Detect which cell encompasses the target text, then output its [x, y] center coordinate. 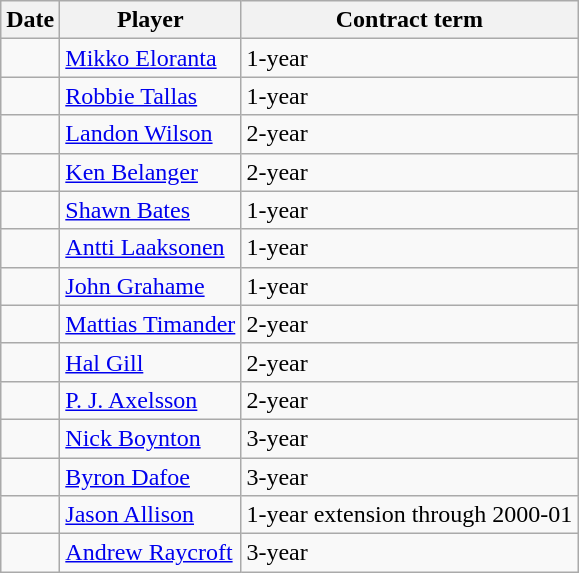
Byron Dafoe [150, 477]
Mikko Eloranta [150, 58]
Ken Belanger [150, 172]
1-year extension through 2000-01 [410, 515]
Robbie Tallas [150, 96]
Hal Gill [150, 362]
Antti Laaksonen [150, 248]
Contract term [410, 20]
Shawn Bates [150, 210]
Mattias Timander [150, 324]
Jason Allison [150, 515]
Player [150, 20]
Andrew Raycroft [150, 553]
Nick Boynton [150, 438]
P. J. Axelsson [150, 400]
Landon Wilson [150, 134]
Date [30, 20]
John Grahame [150, 286]
